Provide the (x, y) coordinate of the cell's center where the given text is located.  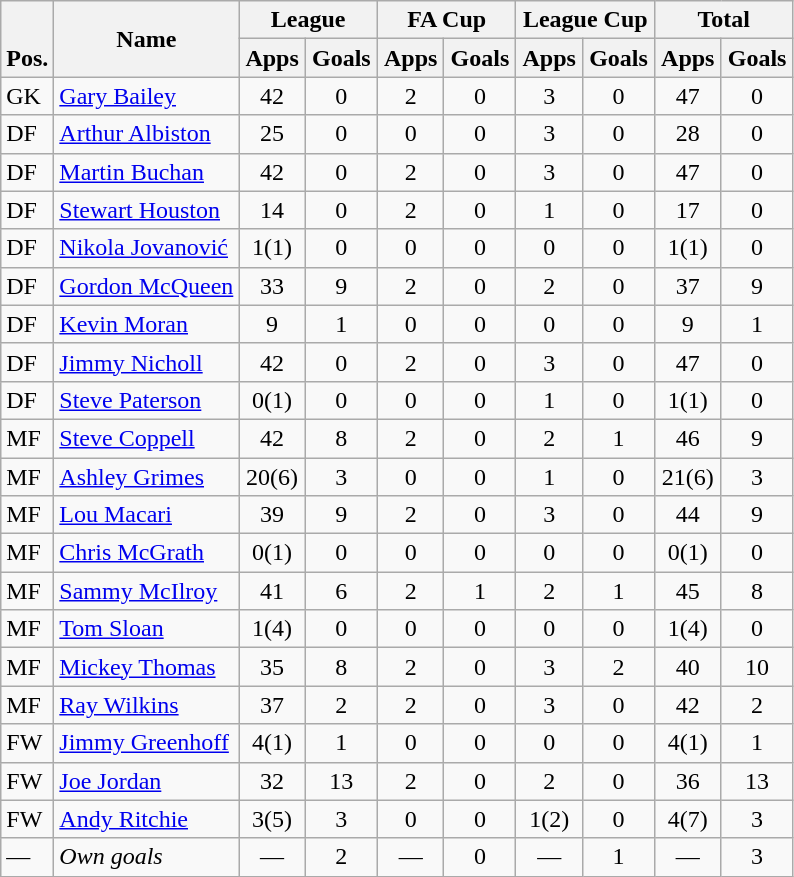
32 (272, 781)
Lou Macari (146, 515)
League Cup (586, 20)
Own goals (146, 857)
20(6) (272, 477)
Jimmy Greenhoff (146, 743)
Gary Bailey (146, 96)
39 (272, 515)
Ray Wilkins (146, 705)
Name (146, 39)
28 (688, 134)
44 (688, 515)
Sammy McIlroy (146, 591)
4(7) (688, 819)
Steve Paterson (146, 400)
Steve Coppell (146, 438)
Mickey Thomas (146, 667)
GK (28, 96)
41 (272, 591)
35 (272, 667)
6 (341, 591)
1(2) (550, 819)
40 (688, 667)
Joe Jordan (146, 781)
21(6) (688, 477)
14 (272, 210)
Kevin Moran (146, 324)
League (308, 20)
FA Cup (446, 20)
Ashley Grimes (146, 477)
46 (688, 438)
Stewart Houston (146, 210)
36 (688, 781)
Pos. (28, 39)
Martin Buchan (146, 172)
Tom Sloan (146, 629)
3(5) (272, 819)
Gordon McQueen (146, 286)
Jimmy Nicholl (146, 362)
Arthur Albiston (146, 134)
25 (272, 134)
33 (272, 286)
10 (757, 667)
Total (724, 20)
Andy Ritchie (146, 819)
45 (688, 591)
17 (688, 210)
Nikola Jovanović (146, 248)
Chris McGrath (146, 553)
